Capture the cell that displays the provided text and extract its (x, y) central coordinate. 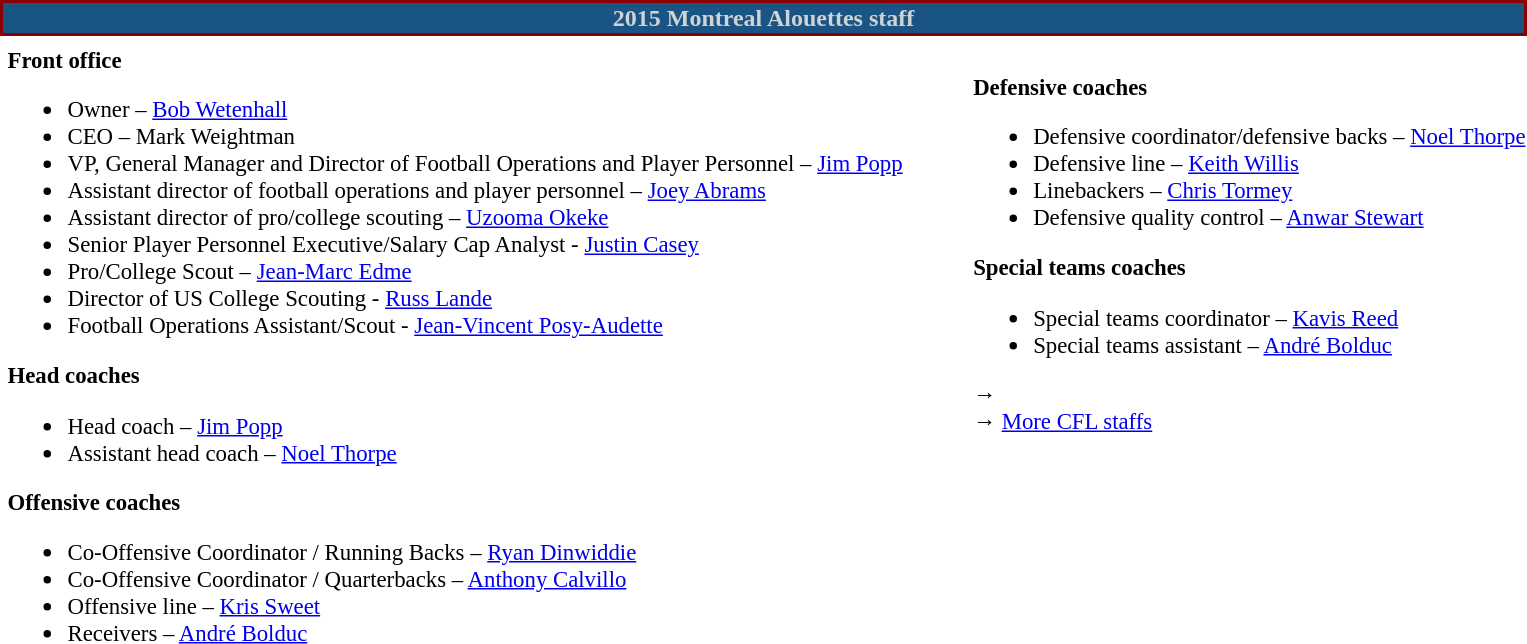
2015 Montreal Alouettes staff (764, 18)
